Locate the cell with the specified text and output its [x, y] center coordinate. 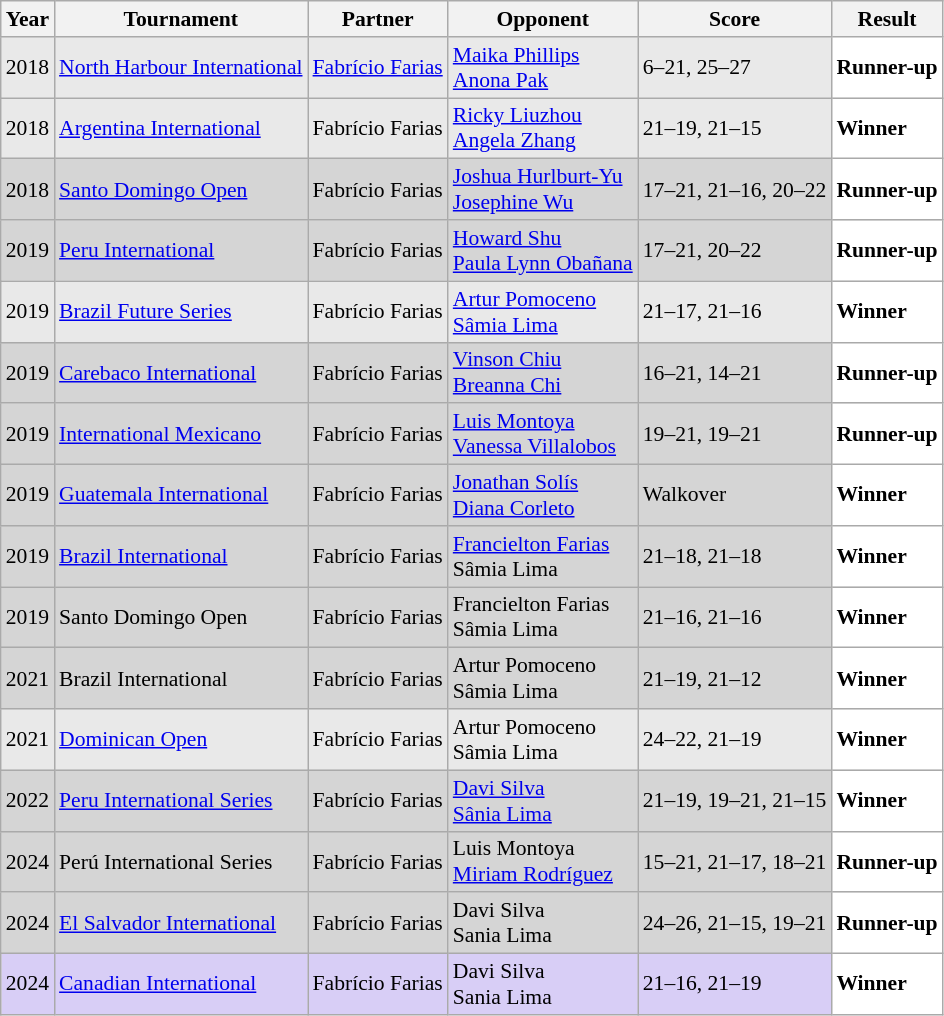
Score [735, 19]
21–17, 21–16 [735, 312]
Argentina International [181, 128]
2022 [28, 800]
Jonathan Solís Diana Corleto [543, 496]
Opponent [543, 19]
Brazil Future Series [181, 312]
El Salvador International [181, 924]
21–16, 21–16 [735, 618]
Maika Phillips Anona Pak [543, 68]
Peru International [181, 250]
21–19, 21–12 [735, 678]
17–21, 21–16, 20–22 [735, 190]
Partner [378, 19]
Peru International Series [181, 800]
6–21, 25–27 [735, 68]
Walkover [735, 496]
Carebaco International [181, 372]
International Mexicano [181, 434]
24–22, 21–19 [735, 740]
21–18, 21–18 [735, 556]
Luis Montoya Vanessa Villalobos [543, 434]
16–21, 14–21 [735, 372]
24–26, 21–15, 19–21 [735, 924]
Canadian International [181, 984]
Tournament [181, 19]
17–21, 20–22 [735, 250]
15–21, 21–17, 18–21 [735, 862]
Guatemala International [181, 496]
21–19, 19–21, 21–15 [735, 800]
Vinson Chiu Breanna Chi [543, 372]
Result [886, 19]
Davi Silva Sânia Lima [543, 800]
Dominican Open [181, 740]
21–19, 21–15 [735, 128]
21–16, 21–19 [735, 984]
Perú International Series [181, 862]
Year [28, 19]
Howard Shu Paula Lynn Obañana [543, 250]
Joshua Hurlburt-Yu Josephine Wu [543, 190]
Luis Montoya Miriam Rodríguez [543, 862]
Ricky Liuzhou Angela Zhang [543, 128]
North Harbour International [181, 68]
19–21, 19–21 [735, 434]
